From the cell containing the given text, extract its center point as (x, y) coordinate. 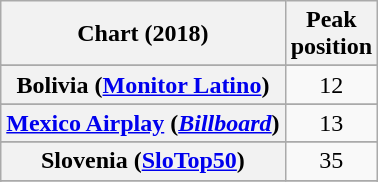
Slovenia (SloTop50) (143, 161)
Mexico Airplay (Billboard) (143, 123)
Chart (2018) (143, 34)
Peakposition (331, 34)
12 (331, 85)
Bolivia (Monitor Latino) (143, 85)
13 (331, 123)
35 (331, 161)
